Scan for the cell matching the given text and deliver its (X, Y) coordinate at center. 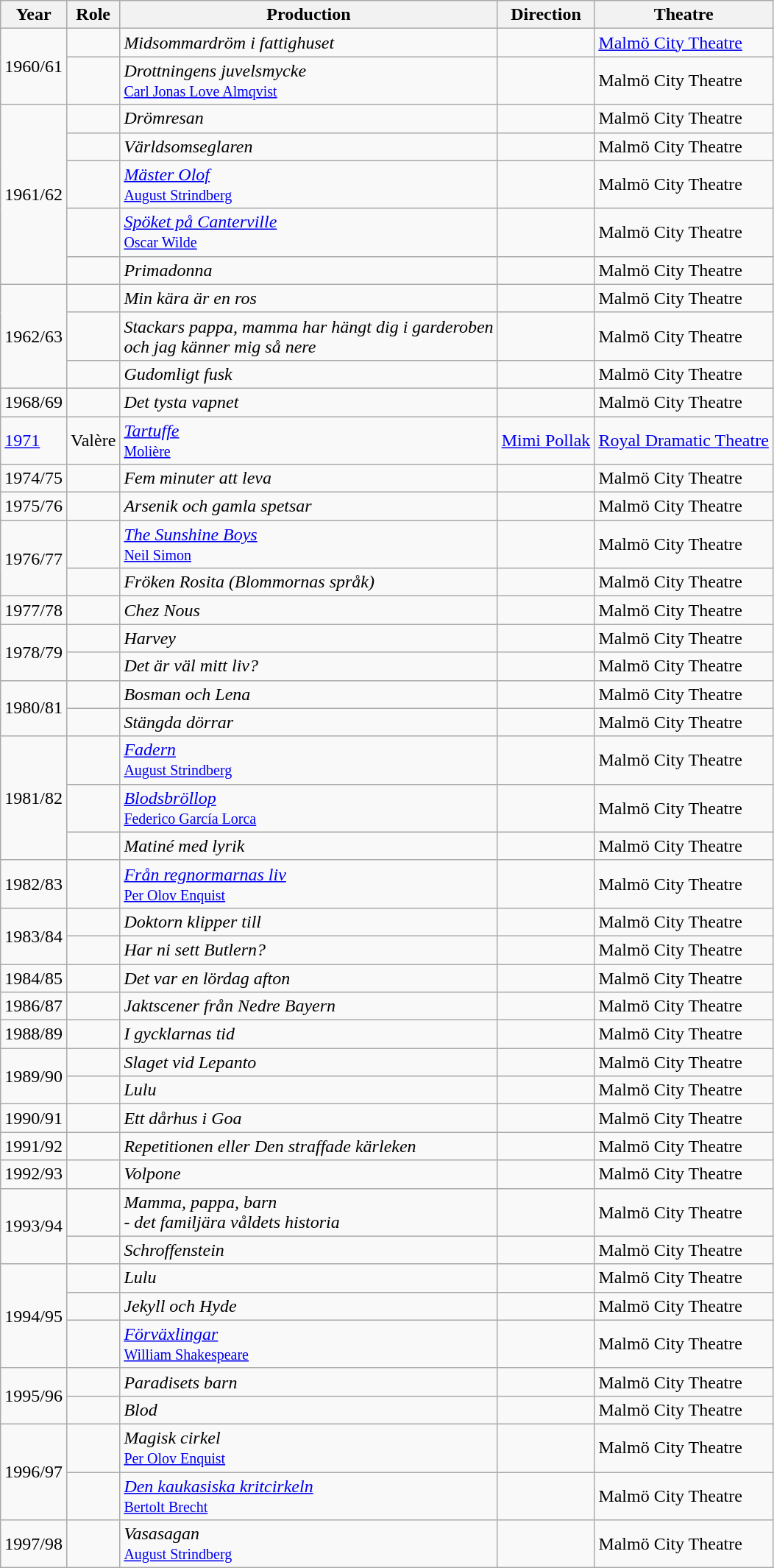
The Sunshine BoysNeil Simon (309, 545)
BlodsbröllopFederico García Lorca (309, 808)
1975/76 (34, 506)
FadernAugust Strindberg (309, 760)
Tartuffe Molière (309, 440)
Har ni sett Butlern? (309, 950)
1971 (34, 440)
Production (309, 15)
1991/92 (34, 1146)
1976/77 (34, 558)
FörväxlingarWilliam Shakespeare (309, 1344)
Från regnormarnas liv Per Olov Enquist (309, 883)
1996/97 (34, 1472)
1962/63 (34, 336)
Harvey (309, 638)
Doktorn klipper till (309, 922)
1988/89 (34, 1034)
Stackars pappa, mamma har hängt dig i garderoben och jag känner mig så nere (309, 336)
Paradisets barn (309, 1382)
Valère (93, 440)
1984/85 (34, 978)
Fröken Rosita (Blommornas språk) (309, 582)
Schroffenstein (309, 1250)
Drömresan (309, 119)
Role (93, 15)
Repetitionen eller Den straffade kärleken (309, 1146)
Gudomligt fusk (309, 374)
1983/84 (34, 936)
Stängda dörrar (309, 722)
1992/93 (34, 1174)
1986/87 (34, 1006)
1974/75 (34, 478)
1994/95 (34, 1316)
1981/82 (34, 798)
1961/62 (34, 194)
1977/78 (34, 610)
1960/61 (34, 66)
Jaktscener från Nedre Bayern (309, 1006)
Jekyll och Hyde (309, 1306)
1997/98 (34, 1544)
Mäster OlofAugust Strindberg (309, 184)
1993/94 (34, 1226)
Primadonna (309, 270)
Royal Dramatic Theatre (684, 440)
1995/96 (34, 1396)
Theatre (684, 15)
Världsomseglaren (309, 146)
Det är väl mitt liv? (309, 666)
Midsommardröm i fattighuset (309, 43)
Spöket på CantervilleOscar Wilde (309, 233)
Blod (309, 1410)
Volpone (309, 1174)
Magisk cirkelPer Olov Enquist (309, 1447)
1989/90 (34, 1076)
Det var en lördag afton (309, 978)
Ett dårhus i Goa (309, 1118)
Drottningens juvelsmyckeCarl Jonas Love Almqvist (309, 81)
Year (34, 15)
1990/91 (34, 1118)
Mamma, pappa, barn - det familjära våldets historia (309, 1212)
1980/81 (34, 708)
1968/69 (34, 402)
Fem minuter att leva (309, 478)
I gycklarnas tid (309, 1034)
Matiné med lyrik (309, 846)
Den kaukasiska kritcirkelnBertolt Brecht (309, 1496)
Mimi Pollak (546, 440)
Chez Nous (309, 610)
1982/83 (34, 883)
Bosman och Lena (309, 694)
Arsenik och gamla spetsar (309, 506)
Slaget vid Lepanto (309, 1062)
Min kära är en ros (309, 298)
VasasaganAugust Strindberg (309, 1544)
1978/79 (34, 652)
Direction (546, 15)
Det tysta vapnet (309, 402)
